From the cell containing the given text, extract its center point as [x, y] coordinate. 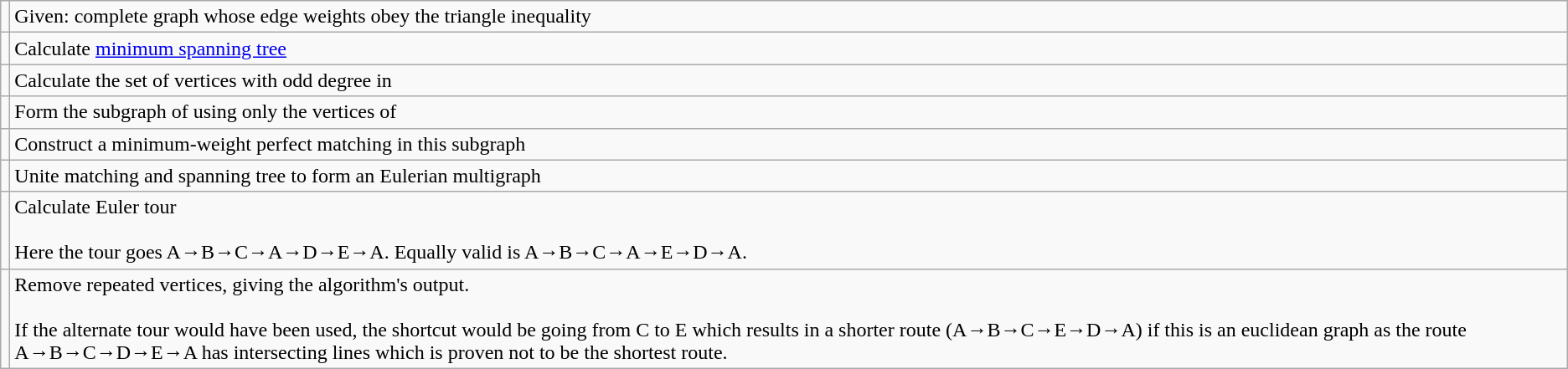
Calculate Euler tourHere the tour goes A→B→C→A→D→E→A. Equally valid is A→B→C→A→E→D→A. [789, 230]
Calculate the set of vertices with odd degree in [789, 80]
Form the subgraph of using only the vertices of [789, 112]
Unite matching and spanning tree to form an Eulerian multigraph [789, 176]
Construct a minimum-weight perfect matching in this subgraph [789, 144]
Calculate minimum spanning tree [789, 49]
Given: complete graph whose edge weights obey the triangle inequality [789, 17]
